Extract the (x, y) coordinate from the center of the cell holding the provided text.  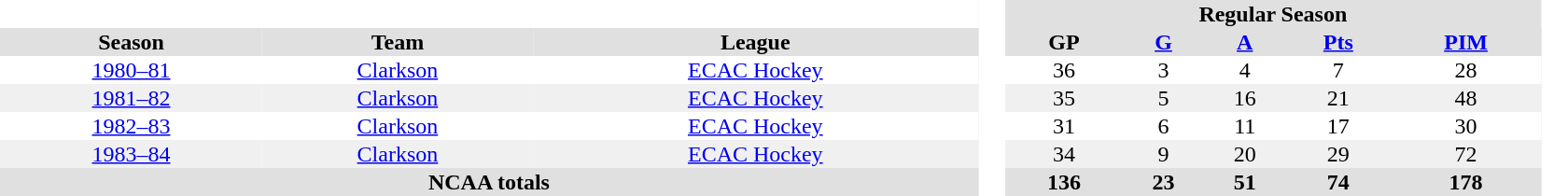
11 (1245, 126)
GP (1064, 42)
31 (1064, 126)
G (1163, 42)
74 (1338, 182)
178 (1465, 182)
4 (1245, 70)
1982–83 (131, 126)
5 (1163, 98)
34 (1064, 154)
A (1245, 42)
51 (1245, 182)
Pts (1338, 42)
48 (1465, 98)
1983–84 (131, 154)
3 (1163, 70)
29 (1338, 154)
30 (1465, 126)
7 (1338, 70)
35 (1064, 98)
Season (131, 42)
16 (1245, 98)
6 (1163, 126)
23 (1163, 182)
1980–81 (131, 70)
PIM (1465, 42)
36 (1064, 70)
1981–82 (131, 98)
72 (1465, 154)
League (756, 42)
9 (1163, 154)
NCAA totals (489, 182)
Regular Season (1273, 14)
21 (1338, 98)
Team (398, 42)
28 (1465, 70)
136 (1064, 182)
20 (1245, 154)
17 (1338, 126)
